Scan for the cell matching the given text and deliver its (x, y) coordinate at center. 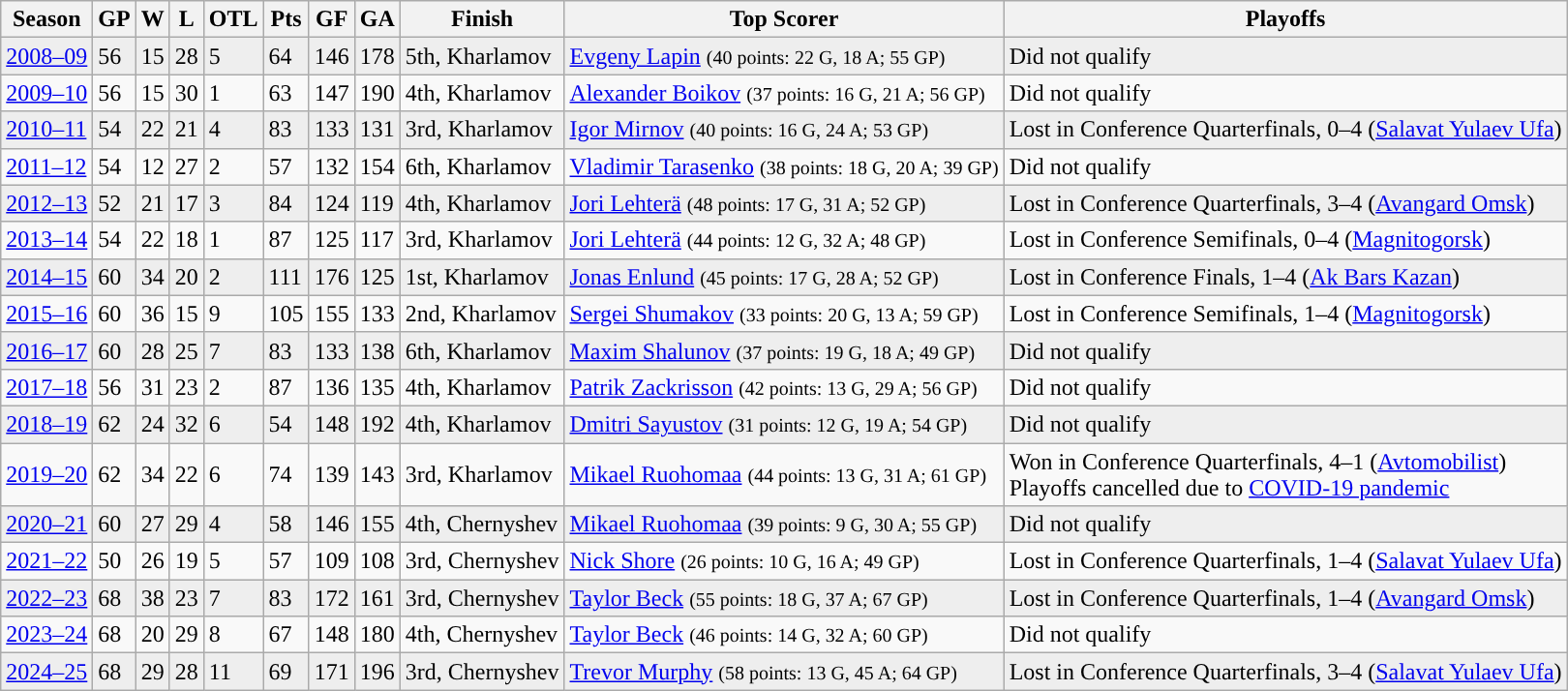
Season (46, 19)
2009–10 (46, 93)
67 (286, 635)
64 (286, 56)
17 (186, 203)
2019–20 (46, 474)
2010–11 (46, 130)
Patrik Zackrisson (42 points: 13 G, 29 A; 56 GP) (784, 387)
50 (114, 561)
Evgeny Lapin (40 points: 22 G, 18 A; 55 GP) (784, 56)
36 (153, 314)
Pts (286, 19)
19 (186, 561)
8 (233, 635)
2013–14 (46, 240)
147 (331, 93)
GA (377, 19)
Taylor Beck (55 points: 18 G, 37 A; 67 GP) (784, 598)
2nd, Kharlamov (482, 314)
11 (233, 672)
124 (331, 203)
135 (377, 387)
108 (377, 561)
136 (331, 387)
178 (377, 56)
38 (153, 598)
3 (233, 203)
2011–12 (46, 166)
2022–23 (46, 598)
111 (286, 277)
176 (331, 277)
2012–13 (46, 203)
2023–24 (46, 635)
Lost in Conference Quarterfinals, 3–4 (Avangard Omsk) (1285, 203)
18 (186, 240)
Lost in Conference Quarterfinals, 3–4 (Salavat Yulaev Ufa) (1285, 672)
Mikael Ruohomaa (39 points: 9 G, 30 A; 55 GP) (784, 525)
131 (377, 130)
84 (286, 203)
Lost in Conference Finals, 1–4 (Ak Bars Kazan) (1285, 277)
GF (331, 19)
Dmitri Sayustov (31 points: 12 G, 19 A; 54 GP) (784, 424)
192 (377, 424)
109 (331, 561)
Jonas Enlund (45 points: 17 G, 28 A; 52 GP) (784, 277)
Top Scorer (784, 19)
2024–25 (46, 672)
138 (377, 350)
2017–18 (46, 387)
Taylor Beck (46 points: 14 G, 32 A; 60 GP) (784, 635)
132 (331, 166)
119 (377, 203)
Trevor Murphy (58 points: 13 G, 45 A; 64 GP) (784, 672)
Lost in Conference Semifinals, 0–4 (Magnitogorsk) (1285, 240)
52 (114, 203)
196 (377, 672)
25 (186, 350)
143 (377, 474)
Alexander Boikov (37 points: 16 G, 21 A; 56 GP) (784, 93)
Lost in Conference Quarterfinals, 1–4 (Salavat Yulaev Ufa) (1285, 561)
32 (186, 424)
Lost in Conference Semifinals, 1–4 (Magnitogorsk) (1285, 314)
9 (233, 314)
Nick Shore (26 points: 10 G, 16 A; 49 GP) (784, 561)
2021–22 (46, 561)
31 (153, 387)
171 (331, 672)
26 (153, 561)
30 (186, 93)
Lost in Conference Quarterfinals, 1–4 (Avangard Omsk) (1285, 598)
2008–09 (46, 56)
Vladimir Tarasenko (38 points: 18 G, 20 A; 39 GP) (784, 166)
2018–19 (46, 424)
Maxim Shalunov (37 points: 19 G, 18 A; 49 GP) (784, 350)
5th, Kharlamov (482, 56)
2015–16 (46, 314)
Jori Lehterä (44 points: 12 G, 32 A; 48 GP) (784, 240)
Lost in Conference Quarterfinals, 0–4 (Salavat Yulaev Ufa) (1285, 130)
58 (286, 525)
172 (331, 598)
Mikael Ruohomaa (44 points: 13 G, 31 A; 61 GP) (784, 474)
63 (286, 93)
190 (377, 93)
OTL (233, 19)
Finish (482, 19)
2016–17 (46, 350)
L (186, 19)
W (153, 19)
105 (286, 314)
Jori Lehterä (48 points: 17 G, 31 A; 52 GP) (784, 203)
2014–15 (46, 277)
139 (331, 474)
GP (114, 19)
180 (377, 635)
117 (377, 240)
Igor Mirnov (40 points: 16 G, 24 A; 53 GP) (784, 130)
161 (377, 598)
154 (377, 166)
69 (286, 672)
1st, Kharlamov (482, 277)
2020–21 (46, 525)
12 (153, 166)
74 (286, 474)
Playoffs (1285, 19)
Won in Conference Quarterfinals, 4–1 (Avtomobilist)Playoffs cancelled due to COVID-19 pandemic (1285, 474)
Sergei Shumakov (33 points: 20 G, 13 A; 59 GP) (784, 314)
24 (153, 424)
